Return (x, y) of the center of cell containing provided text 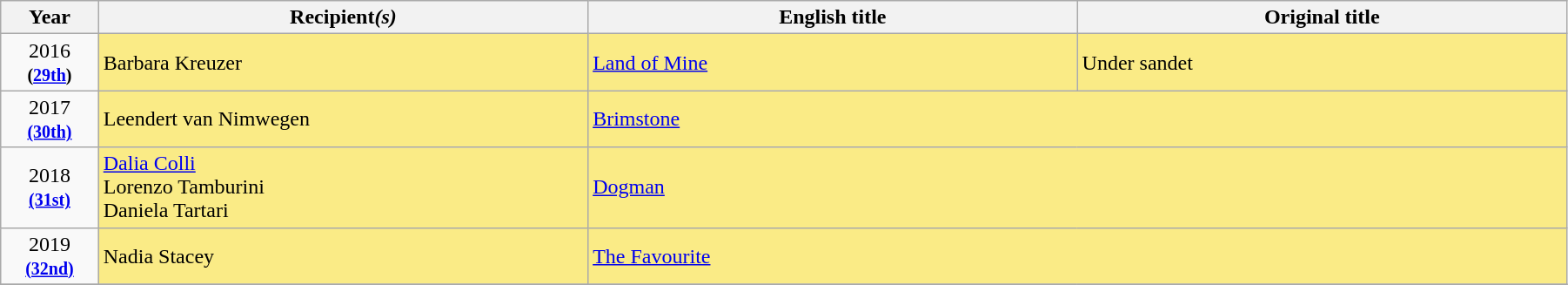
English title (833, 17)
2017(30th) (50, 119)
Land of Mine (833, 63)
2019(32nd) (50, 256)
Brimstone (1077, 119)
2016(29th) (50, 63)
Dalia Colli Lorenzo Tamburini Daniela Tartari (343, 187)
Leendert van Nimwegen (343, 119)
Under sandet (1322, 63)
Original title (1322, 17)
Barbara Kreuzer (343, 63)
Nadia Stacey (343, 256)
2018(31st) (50, 187)
Year (50, 17)
The Favourite (1077, 256)
Recipient(s) (343, 17)
Dogman (1077, 187)
